Pinpoint the cell where the given text exists, returning its [X, Y] midpoint coordinate. 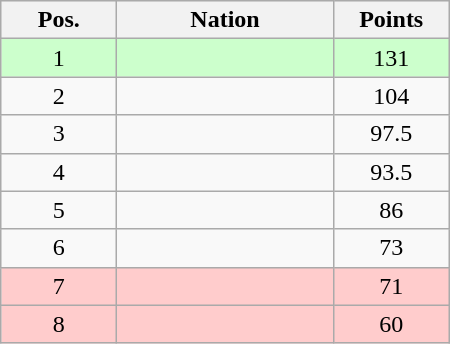
4 [59, 172]
73 [391, 248]
60 [391, 324]
104 [391, 96]
Nation [225, 20]
93.5 [391, 172]
7 [59, 286]
131 [391, 58]
3 [59, 134]
Pos. [59, 20]
97.5 [391, 134]
6 [59, 248]
Points [391, 20]
8 [59, 324]
86 [391, 210]
5 [59, 210]
1 [59, 58]
2 [59, 96]
71 [391, 286]
